Scan for the cell matching the given text and deliver its [X, Y] coordinate at center. 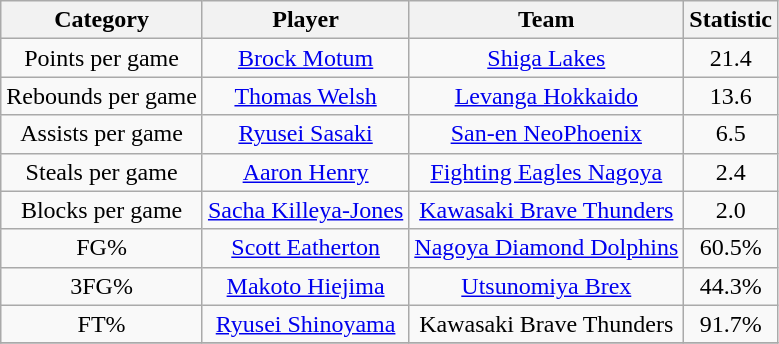
60.5% [731, 248]
Shiga Lakes [546, 58]
Aaron Henry [305, 172]
FG% [102, 248]
Brock Motum [305, 58]
Blocks per game [102, 210]
Rebounds per game [102, 96]
Utsunomiya Brex [546, 286]
Nagoya Diamond Dolphins [546, 248]
Scott Eatherton [305, 248]
Ryusei Sasaki [305, 134]
Makoto Hiejima [305, 286]
Thomas Welsh [305, 96]
Sacha Killeya-Jones [305, 210]
21.4 [731, 58]
2.0 [731, 210]
Points per game [102, 58]
44.3% [731, 286]
Player [305, 20]
Levanga Hokkaido [546, 96]
Fighting Eagles Nagoya [546, 172]
Ryusei Shinoyama [305, 324]
6.5 [731, 134]
Assists per game [102, 134]
San-en NeoPhoenix [546, 134]
13.6 [731, 96]
91.7% [731, 324]
Statistic [731, 20]
Steals per game [102, 172]
Category [102, 20]
2.4 [731, 172]
Team [546, 20]
FT% [102, 324]
3FG% [102, 286]
